Find where the given text appears and provide that cell's center as [X, Y] coordinate. 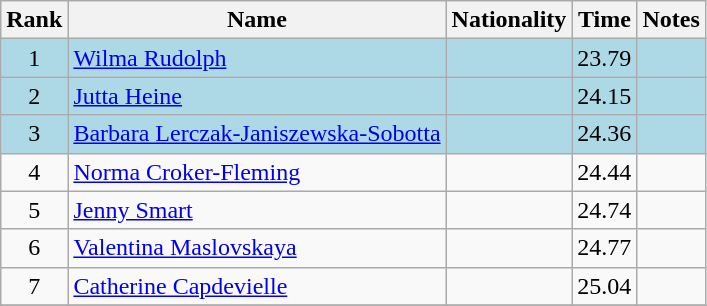
6 [34, 248]
24.44 [604, 172]
Catherine Capdevielle [257, 286]
2 [34, 96]
Name [257, 20]
3 [34, 134]
Wilma Rudolph [257, 58]
7 [34, 286]
Nationality [509, 20]
24.74 [604, 210]
Norma Croker-Fleming [257, 172]
1 [34, 58]
24.15 [604, 96]
4 [34, 172]
Jutta Heine [257, 96]
Time [604, 20]
Valentina Maslovskaya [257, 248]
Rank [34, 20]
Notes [671, 20]
23.79 [604, 58]
Jenny Smart [257, 210]
Barbara Lerczak-Janiszewska-Sobotta [257, 134]
25.04 [604, 286]
24.36 [604, 134]
5 [34, 210]
24.77 [604, 248]
